Return the (X, Y) coordinate for the center point of the cell that contains the specified text.  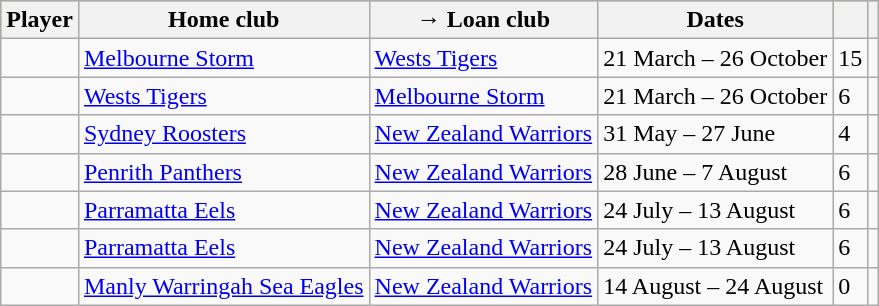
→ Loan club (484, 20)
15 (850, 58)
4 (850, 134)
0 (850, 286)
31 May – 27 June (716, 134)
Manly Warringah Sea Eagles (224, 286)
Player (40, 20)
Penrith Panthers (224, 172)
Sydney Roosters (224, 134)
Home club (224, 20)
14 August – 24 August (716, 286)
Dates (716, 20)
28 June – 7 August (716, 172)
